Output the [X, Y] coordinate of the center of the cell containing the given text.  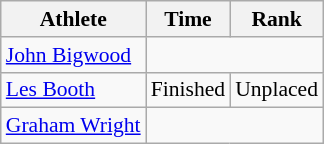
Les Booth [74, 90]
Time [188, 19]
Athlete [74, 19]
Rank [276, 19]
Finished [188, 90]
Unplaced [276, 90]
Graham Wright [74, 126]
John Bigwood [74, 55]
